From the cell containing the given text, extract its center point as [x, y] coordinate. 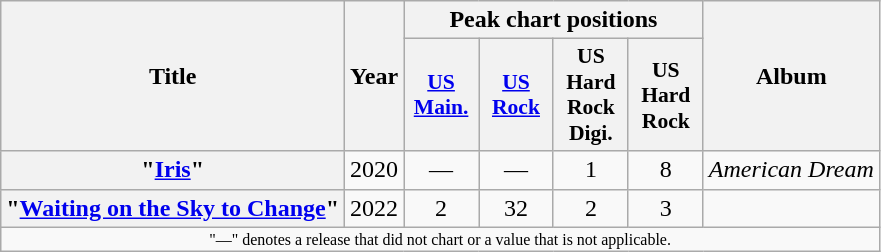
Title [173, 76]
Peak chart positions [554, 20]
2020 [374, 170]
2022 [374, 208]
Album [791, 76]
US Rock [516, 95]
Year [374, 76]
"—" denotes a release that did not chart or a value that is not applicable. [440, 239]
American Dream [791, 170]
8 [666, 170]
US Hard Rock [666, 95]
32 [516, 208]
"Iris" [173, 170]
3 [666, 208]
US Main. [442, 95]
US Hard Rock Digi. [590, 95]
"Waiting on the Sky to Change" [173, 208]
1 [590, 170]
